Pinpoint the cell where the given text exists, returning its [X, Y] midpoint coordinate. 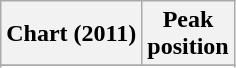
Peakposition [188, 34]
Chart (2011) [72, 34]
